Capture the cell that displays the provided text and extract its [x, y] central coordinate. 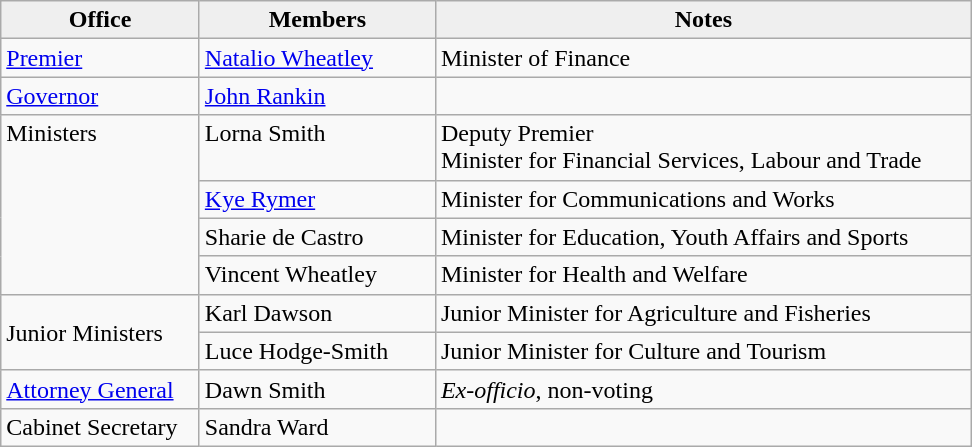
Deputy PremierMinister for Financial Services, Labour and Trade [703, 148]
Minister for Communications and Works [703, 199]
Kye Rymer [317, 199]
Minister of Finance [703, 58]
Minister for Health and Welfare [703, 275]
Office [100, 20]
Karl Dawson [317, 313]
Lorna Smith [317, 148]
Sandra Ward [317, 427]
Junior Ministers [100, 332]
Ministers [100, 204]
Governor [100, 96]
Luce Hodge-Smith [317, 351]
Minister for Education, Youth Affairs and Sports [703, 237]
Natalio Wheatley [317, 58]
Junior Minister for Culture and Tourism [703, 351]
John Rankin [317, 96]
Attorney General [100, 389]
Members [317, 20]
Notes [703, 20]
Premier [100, 58]
Vincent Wheatley [317, 275]
Ex-officio, non-voting [703, 389]
Cabinet Secretary [100, 427]
Junior Minister for Agriculture and Fisheries [703, 313]
Dawn Smith [317, 389]
Sharie de Castro [317, 237]
